Extract the [x, y] coordinate from the center of the cell holding the provided text.  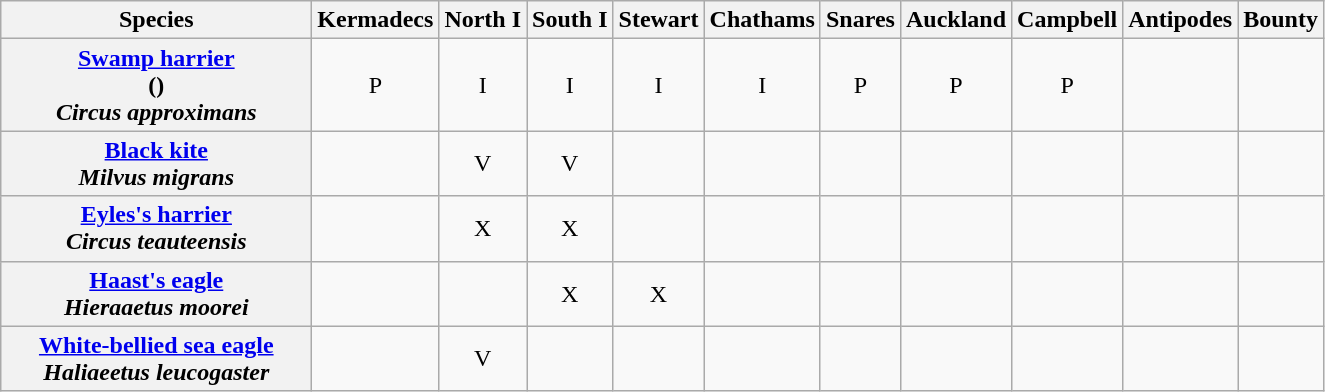
White-bellied sea eagleHaliaeetus leucogaster [156, 358]
South I [570, 20]
Black kiteMilvus migrans [156, 164]
Bounty [1281, 20]
North I [483, 20]
Auckland [956, 20]
Eyles's harrierCircus teauteensis [156, 228]
Campbell [1068, 20]
Haast's eagleHieraaetus moorei [156, 294]
Snares [860, 20]
Chathams [762, 20]
Kermadecs [376, 20]
Antipodes [1180, 20]
Stewart [658, 20]
Species [156, 20]
Swamp harrier()Circus approximans [156, 85]
